Output the (X, Y) coordinate of the center of the cell containing the given text.  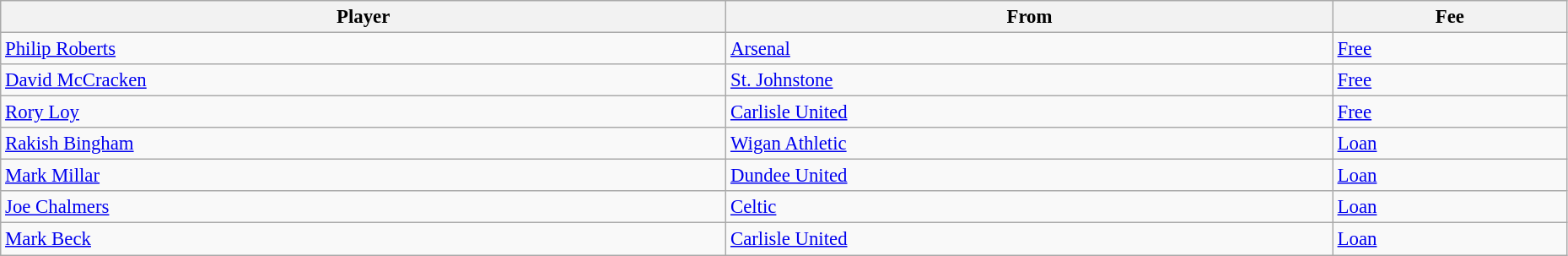
Rory Loy (364, 112)
From (1030, 17)
Fee (1449, 17)
St. Johnstone (1030, 80)
Celtic (1030, 207)
David McCracken (364, 80)
Player (364, 17)
Rakish Bingham (364, 144)
Dundee United (1030, 176)
Mark Beck (364, 239)
Wigan Athletic (1030, 144)
Mark Millar (364, 176)
Joe Chalmers (364, 207)
Philip Roberts (364, 49)
Arsenal (1030, 49)
